Capture the cell that displays the provided text and extract its [x, y] central coordinate. 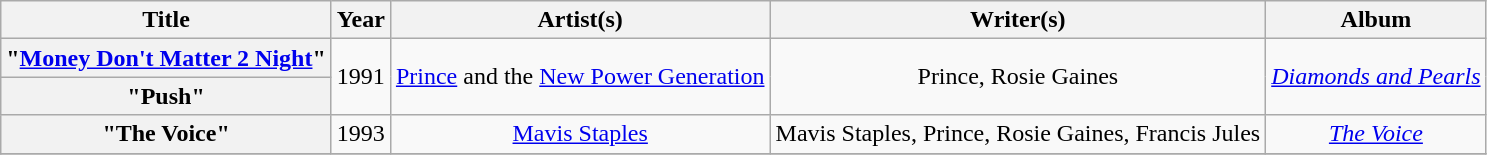
1991 [360, 77]
Year [360, 20]
Diamonds and Pearls [1376, 77]
Writer(s) [1018, 20]
Title [166, 20]
Mavis Staples [580, 134]
Artist(s) [580, 20]
The Voice [1376, 134]
"Money Don't Matter 2 Night" [166, 58]
Prince, Rosie Gaines [1018, 77]
"Push" [166, 96]
"The Voice" [166, 134]
1993 [360, 134]
Mavis Staples, Prince, Rosie Gaines, Francis Jules [1018, 134]
Album [1376, 20]
Prince and the New Power Generation [580, 77]
